From the cell containing the given text, extract its center point as (x, y) coordinate. 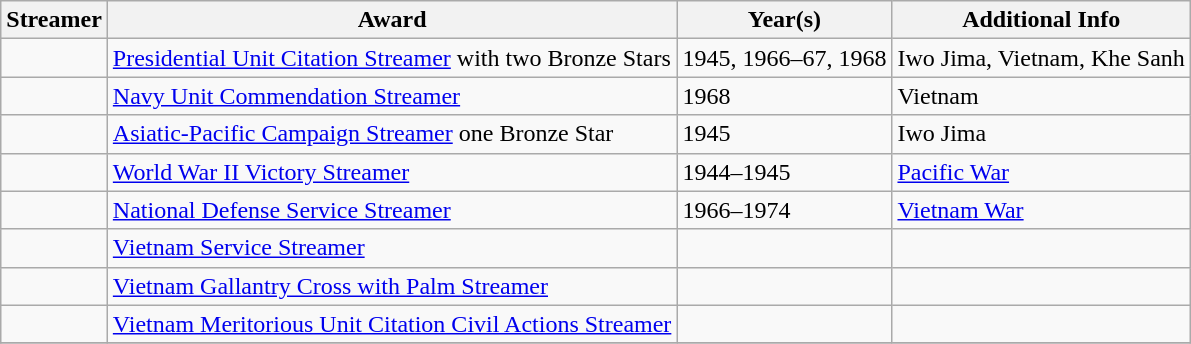
Vietnam (1041, 96)
Award (392, 20)
Pacific War (1041, 172)
Navy Unit Commendation Streamer (392, 96)
1968 (784, 96)
Streamer (54, 20)
National Defense Service Streamer (392, 210)
Vietnam Service Streamer (392, 248)
1945, 1966–67, 1968 (784, 58)
Presidential Unit Citation Streamer with two Bronze Stars (392, 58)
Year(s) (784, 20)
Asiatic-Pacific Campaign Streamer one Bronze Star (392, 134)
World War II Victory Streamer (392, 172)
1944–1945 (784, 172)
1966–1974 (784, 210)
Vietnam War (1041, 210)
Vietnam Meritorious Unit Citation Civil Actions Streamer (392, 324)
Vietnam Gallantry Cross with Palm Streamer (392, 286)
1945 (784, 134)
Additional Info (1041, 20)
Iwo Jima, Vietnam, Khe Sanh (1041, 58)
Iwo Jima (1041, 134)
